For the text-containing cell, return its midpoint in (x, y) coordinate format. 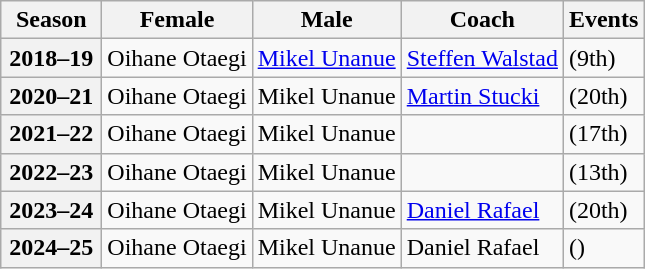
() (603, 248)
Events (603, 20)
2018–19 (52, 58)
2020–21 (52, 96)
2021–22 (52, 134)
2022–23 (52, 172)
Steffen Walstad (482, 58)
(9th) (603, 58)
(13th) (603, 172)
Season (52, 20)
Coach (482, 20)
(17th) (603, 134)
Male (326, 20)
2023–24 (52, 210)
Martin Stucki (482, 96)
2024–25 (52, 248)
Female (177, 20)
